Locate the cell with the specified text and output its [X, Y] center coordinate. 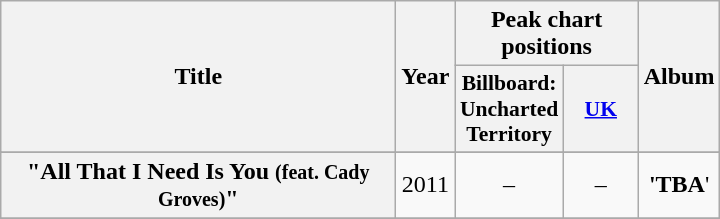
"All That I Need Is You (feat. Cady Groves)" [198, 184]
2011 [426, 184]
'TBA' [679, 184]
Title [198, 77]
Album [679, 77]
Peak chart positions [546, 34]
Year [426, 77]
UK [600, 110]
Billboard: Uncharted Territory [509, 110]
